Detect which cell encompasses the target text, then output its (X, Y) center coordinate. 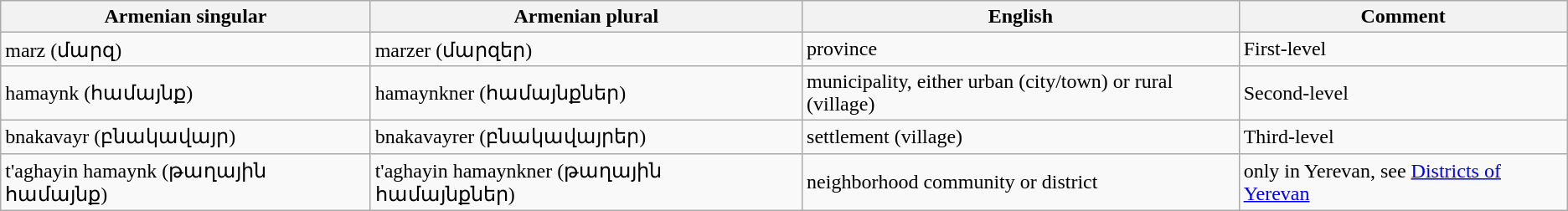
Armenian plural (586, 17)
only in Yerevan, see Districts of Yerevan (1403, 182)
province (1021, 49)
Armenian singular (186, 17)
English (1021, 17)
t'aghayin hamaynk (թաղային համայնք) (186, 182)
t'aghayin hamaynkner (թաղային համայնքներ) (586, 182)
hamaynk (համայնք) (186, 92)
neighborhood community or district (1021, 182)
Comment (1403, 17)
Second-level (1403, 92)
settlement (village) (1021, 136)
bnakavayrer (բնակավայրեր) (586, 136)
marzer (մարզեր) (586, 49)
municipality, either urban (city/town) or rural (village) (1021, 92)
marz (մարզ) (186, 49)
First-level (1403, 49)
bnakavayr (բնակավայր) (186, 136)
Third-level (1403, 136)
hamaynkner (համայնքներ) (586, 92)
